Provide the [x, y] coordinate of the cell's center where the given text is located.  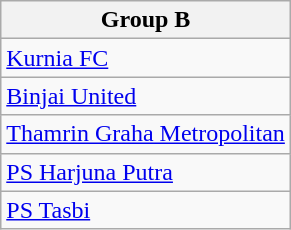
Thamrin Graha Metropolitan [146, 134]
Binjai United [146, 96]
Group B [146, 20]
PS Tasbi [146, 210]
PS Harjuna Putra [146, 172]
Kurnia FC [146, 58]
